Determine the [X, Y] coordinate at the center of the cell enclosing the given text.  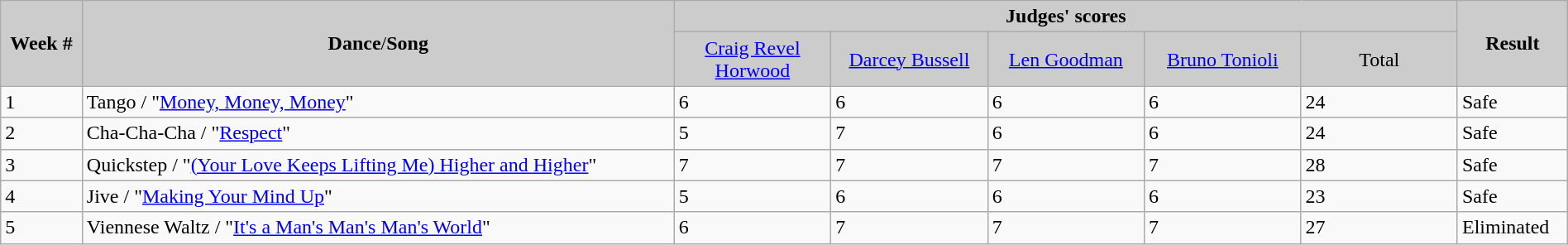
23 [1379, 196]
3 [41, 165]
Viennese Waltz / "It's a Man's Man's Man's World" [378, 228]
Jive / "Making Your Mind Up" [378, 196]
1 [41, 102]
Len Goodman [1065, 60]
Judges' scores [1065, 17]
Tango / "Money, Money, Money" [378, 102]
Darcey Bussell [910, 60]
Total [1379, 60]
Result [1512, 43]
28 [1379, 165]
Week # [41, 43]
Craig Revel Horwood [753, 60]
2 [41, 133]
Bruno Tonioli [1222, 60]
27 [1379, 228]
Eliminated [1512, 228]
Quickstep / "(Your Love Keeps Lifting Me) Higher and Higher" [378, 165]
Cha-Cha-Cha / "Respect" [378, 133]
4 [41, 196]
Dance/Song [378, 43]
